Extract the [x, y] coordinate from the center of the cell holding the provided text.  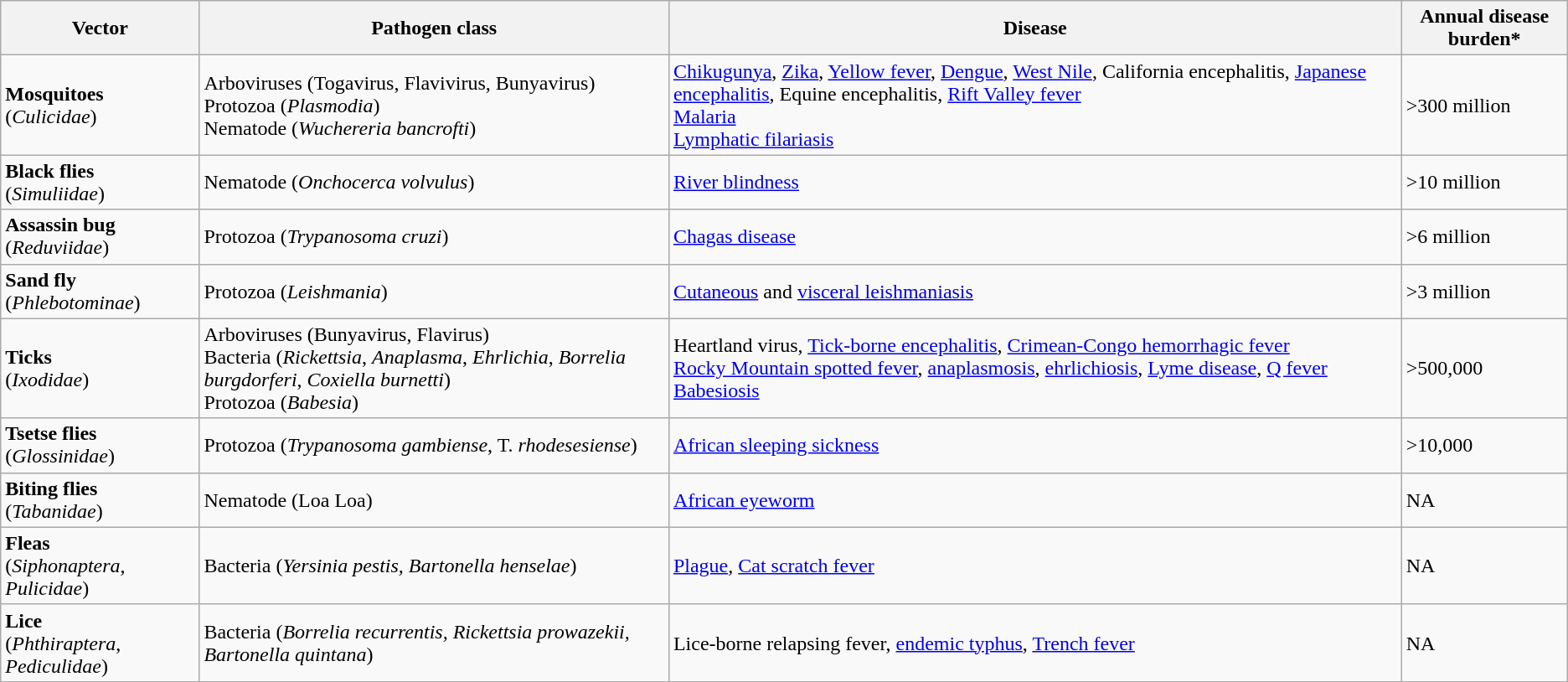
Protozoa (Trypanosoma gambiense, T. rhodesesiense) [434, 446]
>300 million [1484, 106]
>500,000 [1484, 369]
>6 million [1484, 236]
Protozoa (Trypanosoma cruzi) [434, 236]
Bacteria (Borrelia recurrentis, Rickettsia prowazekii, Bartonella quintana) [434, 643]
Ticks(Ixodidae) [101, 369]
Nematode (Loa Loa) [434, 499]
Pathogen class [434, 28]
Nematode (Onchocerca volvulus) [434, 183]
Lice(Phthiraptera, Pediculidae) [101, 643]
Arboviruses (Bunyavirus, Flavirus)Bacteria (Rickettsia, Anaplasma, Ehrlichia, Borrelia burgdorferi, Coxiella burnetti)Protozoa (Babesia) [434, 369]
Cutaneous and visceral leishmaniasis [1035, 292]
Disease [1035, 28]
Sand fly(Phlebotominae) [101, 292]
Assassin bug(Reduviidae) [101, 236]
African sleeping sickness [1035, 446]
Mosquitoes(Culicidae) [101, 106]
African eyeworm [1035, 499]
Vector [101, 28]
Black flies(Simuliidae) [101, 183]
River blindness [1035, 183]
Bacteria (Yersinia pestis, Bartonella henselae) [434, 566]
Chagas disease [1035, 236]
Protozoa (Leishmania) [434, 292]
Lice-borne relapsing fever, endemic typhus, Trench fever [1035, 643]
Fleas(Siphonaptera, Pulicidae) [101, 566]
Plague, Cat scratch fever [1035, 566]
Annual disease burden* [1484, 28]
Biting flies(Tabanidae) [101, 499]
>10,000 [1484, 446]
Tsetse flies(Glossinidae) [101, 446]
>3 million [1484, 292]
Arboviruses (Togavirus, Flavivirus, Bunyavirus)Protozoa (Plasmodia)Nematode (Wuchereria bancrofti) [434, 106]
>10 million [1484, 183]
